Capture the cell that displays the provided text and extract its [x, y] central coordinate. 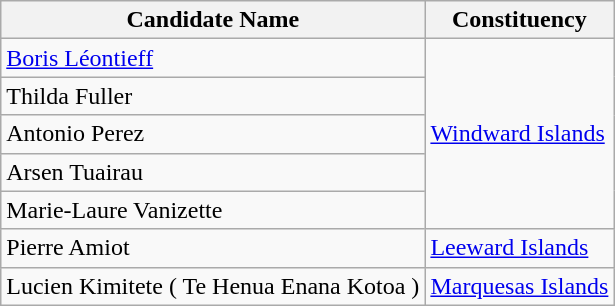
Antonio Perez [213, 134]
Arsen Tuairau [213, 172]
Thilda Fuller [213, 96]
Windward Islands [520, 134]
Leeward Islands [520, 248]
Boris Léontieff [213, 58]
Marquesas Islands [520, 286]
Marie-Laure Vanizette [213, 210]
Pierre Amiot [213, 248]
Candidate Name [213, 20]
Constituency [520, 20]
Lucien Kimitete ( Te Henua Enana Kotoa ) [213, 286]
